Find where the given text appears and provide that cell's center as (x, y) coordinate. 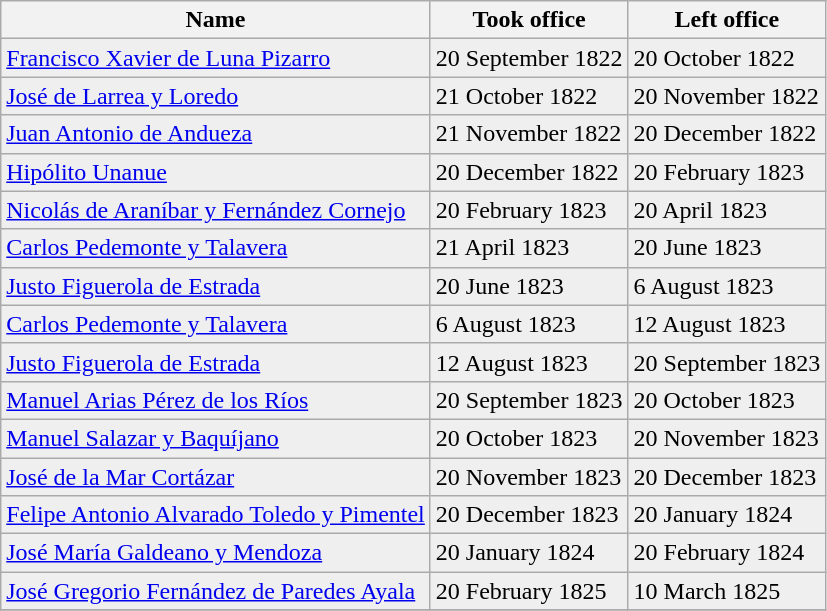
Left office (727, 20)
Manuel Salazar y Baquíjano (216, 438)
Name (216, 20)
Felipe Antonio Alvarado Toledo y Pimentel (216, 515)
10 March 1825 (727, 591)
Juan Antonio de Andueza (216, 134)
José de Larrea y Loredo (216, 96)
Nicolás de Araníbar y Fernández Cornejo (216, 210)
José de la Mar Cortázar (216, 477)
20 February 1825 (529, 591)
José María Galdeano y Mendoza (216, 553)
Took office (529, 20)
21 November 1822 (529, 134)
Francisco Xavier de Luna Pizarro (216, 58)
Hipólito Unanue (216, 172)
José Gregorio Fernández de Paredes Ayala (216, 591)
20 February 1824 (727, 553)
20 April 1823 (727, 210)
21 October 1822 (529, 96)
Manuel Arias Pérez de los Ríos (216, 400)
20 September 1822 (529, 58)
20 October 1822 (727, 58)
20 November 1822 (727, 96)
21 April 1823 (529, 248)
